Identify which cell holds the provided text, then report its [x, y] central coordinate. 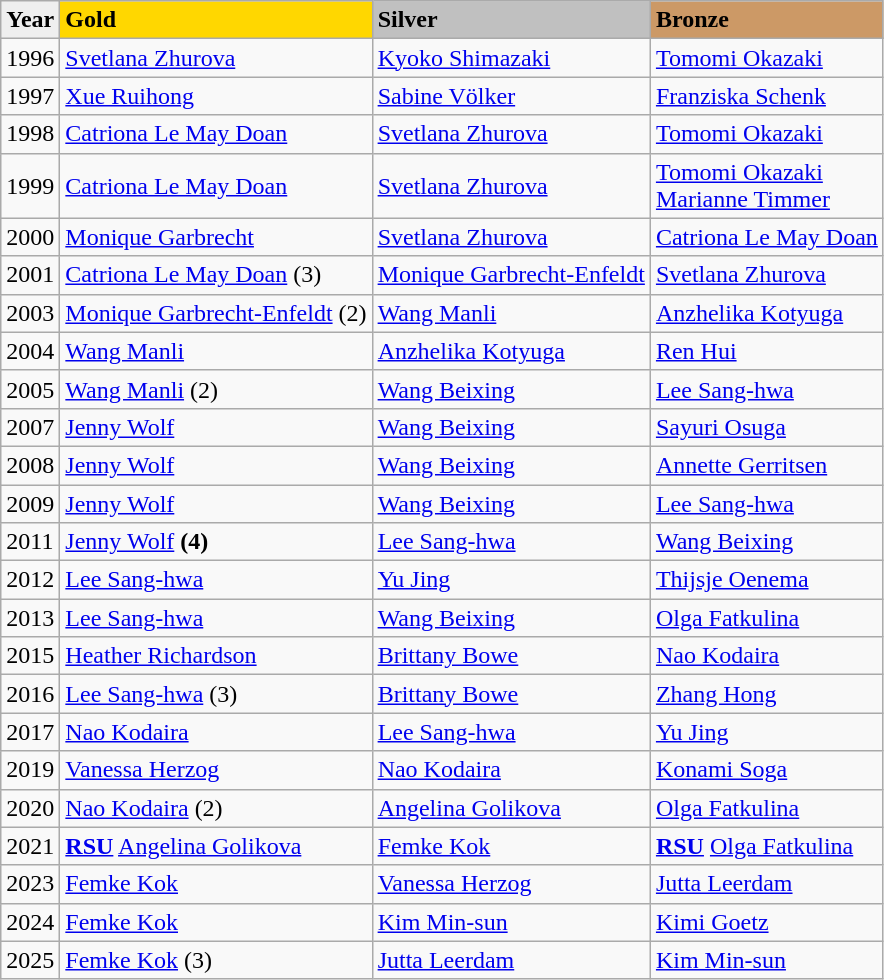
2013 [30, 618]
Monique Garbrecht-Enfeldt [511, 275]
2005 [30, 389]
Angelina Golikova [511, 808]
2001 [30, 275]
2007 [30, 427]
Kimi Goetz [766, 922]
2015 [30, 656]
Wang Manli (2) [216, 389]
Konami Soga [766, 770]
2009 [30, 503]
1999 [30, 186]
1996 [30, 58]
Tomomi Okazaki Marianne Timmer [766, 186]
1998 [30, 134]
Lee Sang-hwa (3) [216, 694]
2020 [30, 808]
Xue Ruihong [216, 96]
Gold [216, 20]
Monique Garbrecht [216, 237]
Sabine Völker [511, 96]
2004 [30, 351]
2017 [30, 732]
2016 [30, 694]
1997 [30, 96]
2021 [30, 846]
2024 [30, 922]
Monique Garbrecht-Enfeldt (2) [216, 313]
Sayuri Osuga [766, 427]
2023 [30, 884]
2012 [30, 580]
2008 [30, 465]
2019 [30, 770]
Jenny Wolf (4) [216, 542]
Annette Gerritsen [766, 465]
RSU Olga Fatkulina [766, 846]
2025 [30, 960]
Year [30, 20]
RSU Angelina Golikova [216, 846]
Franziska Schenk [766, 96]
Femke Kok (3) [216, 960]
Silver [511, 20]
Nao Kodaira (2) [216, 808]
Bronze [766, 20]
2011 [30, 542]
Kyoko Shimazaki [511, 58]
Zhang Hong [766, 694]
2003 [30, 313]
Ren Hui [766, 351]
Catriona Le May Doan (3) [216, 275]
Thijsje Oenema [766, 580]
2000 [30, 237]
Heather Richardson [216, 656]
